From the cell containing the given text, extract its center point as [x, y] coordinate. 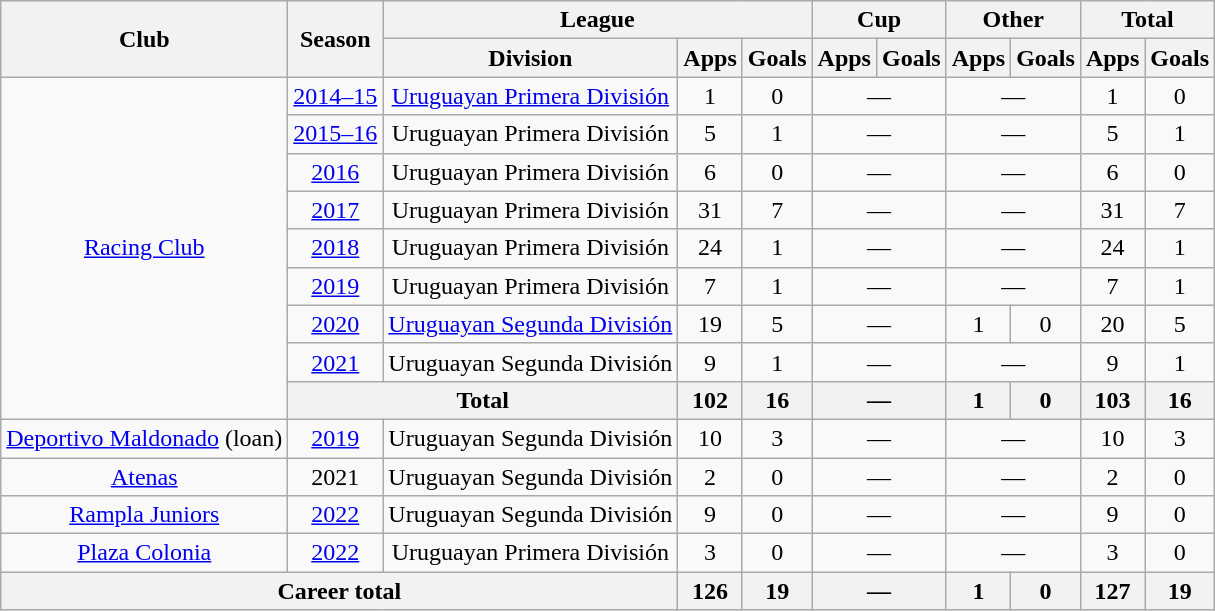
Rampla Juniors [144, 515]
102 [710, 400]
Division [530, 58]
2017 [336, 210]
League [598, 20]
2015–16 [336, 134]
Racing Club [144, 248]
Atenas [144, 477]
2020 [336, 324]
20 [1112, 324]
126 [710, 591]
2016 [336, 172]
103 [1112, 400]
Plaza Colonia [144, 553]
Cup [879, 20]
Other [1013, 20]
Season [336, 39]
2014–15 [336, 96]
Career total [340, 591]
Club [144, 39]
Deportivo Maldonado (loan) [144, 438]
127 [1112, 591]
2018 [336, 248]
